Detect which cell encompasses the target text, then output its (x, y) center coordinate. 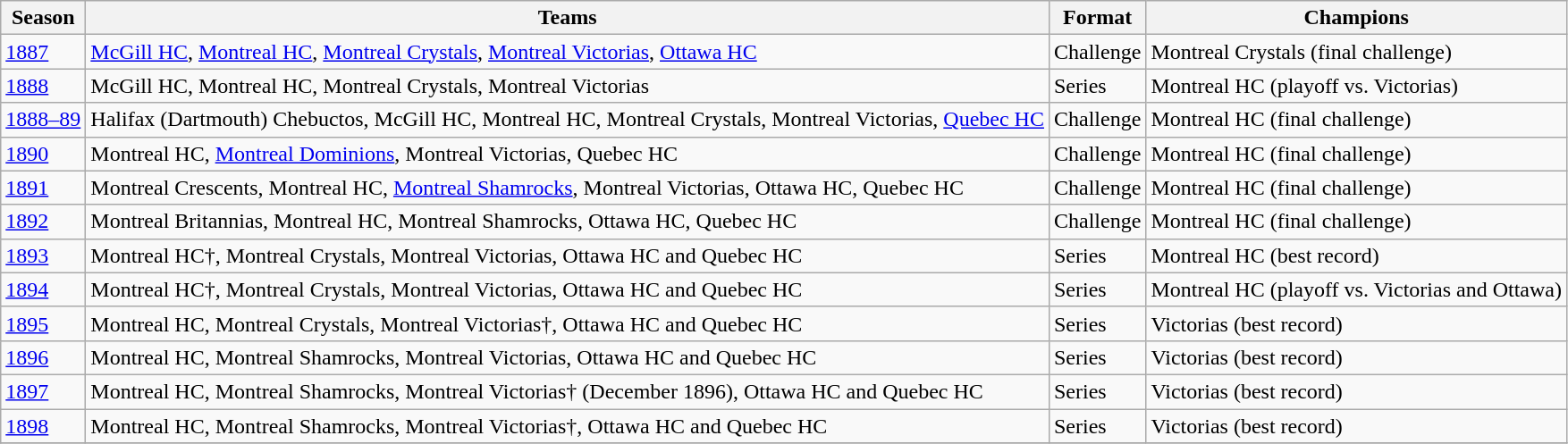
1898 (43, 426)
Season (43, 18)
1890 (43, 154)
Montreal HC, Montreal Crystals, Montreal Victorias†, Ottawa HC and Quebec HC (568, 323)
1895 (43, 323)
1892 (43, 222)
Montreal HC (best record) (1357, 256)
Montreal HC, Montreal Shamrocks, Montreal Victorias, Ottawa HC and Quebec HC (568, 357)
Montreal HC, Montreal Shamrocks, Montreal Victorias† (December 1896), Ottawa HC and Quebec HC (568, 391)
1897 (43, 391)
1893 (43, 256)
Montreal HC, Montreal Shamrocks, Montreal Victorias†, Ottawa HC and Quebec HC (568, 426)
McGill HC, Montreal HC, Montreal Crystals, Montreal Victorias (568, 86)
1894 (43, 289)
1888–89 (43, 120)
Montreal HC, Montreal Dominions, Montreal Victorias, Quebec HC (568, 154)
McGill HC, Montreal HC, Montreal Crystals, Montreal Victorias, Ottawa HC (568, 52)
1891 (43, 188)
Format (1097, 18)
Champions (1357, 18)
Montreal Britannias, Montreal HC, Montreal Shamrocks, Ottawa HC, Quebec HC (568, 222)
Montreal Crystals (final challenge) (1357, 52)
Teams (568, 18)
Halifax (Dartmouth) Chebuctos, McGill HC, Montreal HC, Montreal Crystals, Montreal Victorias, Quebec HC (568, 120)
Montreal HC (playoff vs. Victorias and Ottawa) (1357, 289)
1888 (43, 86)
1887 (43, 52)
Montreal HC (playoff vs. Victorias) (1357, 86)
1896 (43, 357)
Montreal Crescents, Montreal HC, Montreal Shamrocks, Montreal Victorias, Ottawa HC, Quebec HC (568, 188)
